For the text-containing cell, return its midpoint in (X, Y) coordinate format. 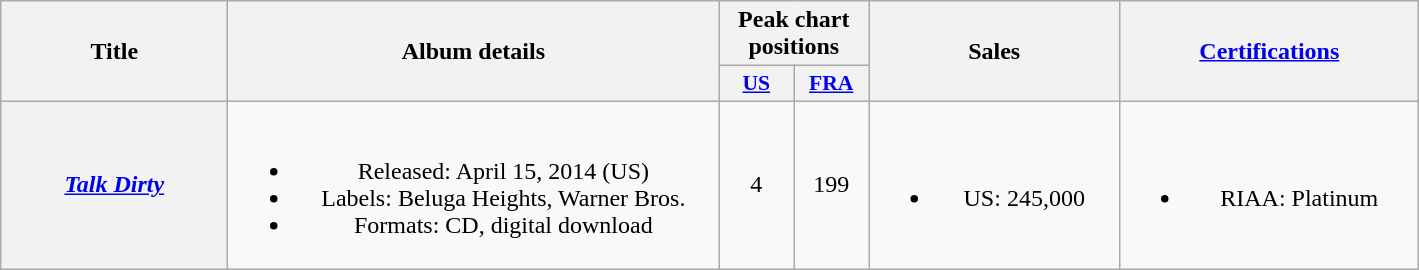
US: 245,000 (994, 184)
US (756, 84)
4 (756, 184)
Talk Dirty (114, 184)
Released: April 15, 2014 (US)Labels: Beluga Heights, Warner Bros.Formats: CD, digital download (474, 184)
Sales (994, 52)
Peak chart positions (794, 34)
Album details (474, 52)
Title (114, 52)
FRA (832, 84)
199 (832, 184)
Certifications (1270, 52)
RIAA: Platinum (1270, 184)
